Search for the cell housing the specified text and yield its (x, y) center coordinate. 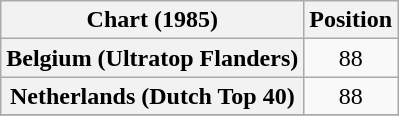
Belgium (Ultratop Flanders) (152, 58)
Chart (1985) (152, 20)
Position (351, 20)
Netherlands (Dutch Top 40) (152, 96)
